Determine the (x, y) coordinate at the center of the cell enclosing the given text.  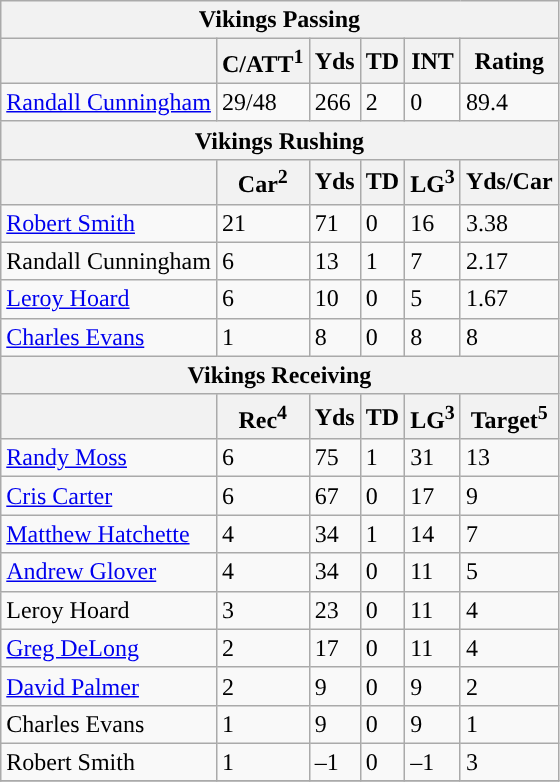
Rating (509, 62)
Target5 (509, 416)
Yds/Car (509, 182)
16 (433, 223)
Randy Moss (109, 458)
C/ATT1 (262, 62)
14 (433, 534)
Vikings Passing (280, 20)
INT (433, 62)
71 (334, 223)
1.67 (509, 299)
89.4 (509, 102)
Rec4 (262, 416)
67 (334, 496)
75 (334, 458)
Andrew Glover (109, 572)
David Palmer (109, 686)
Car2 (262, 182)
Cris Carter (109, 496)
29/48 (262, 102)
2.17 (509, 261)
10 (334, 299)
266 (334, 102)
3.38 (509, 223)
31 (433, 458)
Vikings Rushing (280, 140)
Matthew Hatchette (109, 534)
Greg DeLong (109, 648)
23 (334, 610)
21 (262, 223)
Vikings Receiving (280, 375)
